Output the [x, y] coordinate of the center of the cell containing the given text.  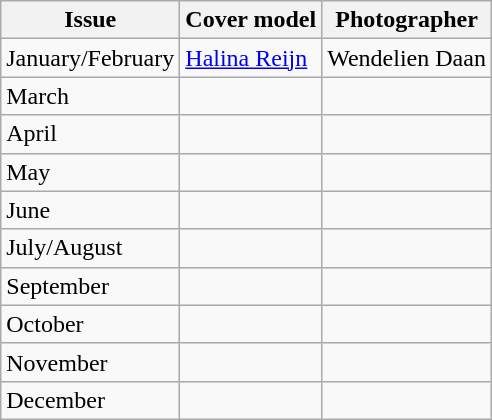
Halina Reijn [251, 58]
May [90, 172]
March [90, 96]
October [90, 324]
Wendelien Daan [407, 58]
April [90, 134]
Issue [90, 20]
Cover model [251, 20]
September [90, 286]
November [90, 362]
June [90, 210]
December [90, 400]
Photographer [407, 20]
July/August [90, 248]
January/February [90, 58]
